Identify which cell holds the provided text, then report its [x, y] central coordinate. 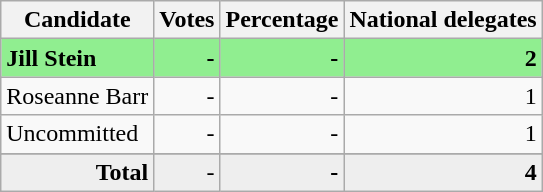
Roseanne Barr [78, 96]
2 [443, 58]
Jill Stein [78, 58]
National delegates [443, 20]
Votes [187, 20]
Percentage [282, 20]
Total [78, 172]
Uncommitted [78, 134]
Candidate [78, 20]
4 [443, 172]
